For the text-containing cell, return its midpoint in [x, y] coordinate format. 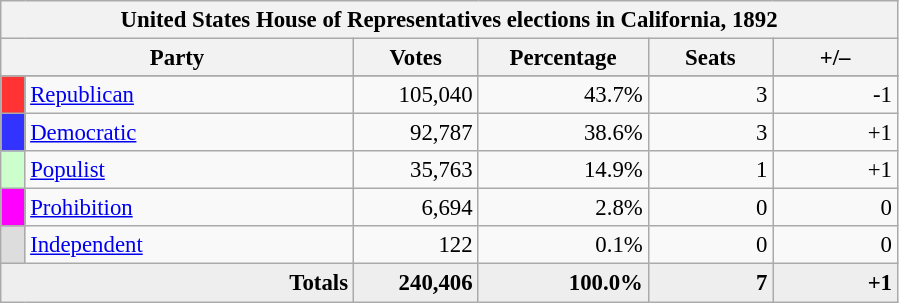
Populist [189, 170]
-1 [836, 95]
35,763 [416, 170]
0.1% [563, 245]
100.0% [563, 283]
122 [416, 245]
14.9% [563, 170]
United States House of Representatives elections in California, 1892 [450, 20]
2.8% [563, 208]
Party [178, 58]
Prohibition [189, 208]
92,787 [416, 133]
+/– [836, 58]
105,040 [416, 95]
Seats [710, 58]
1 [710, 170]
43.7% [563, 95]
Votes [416, 58]
Republican [189, 95]
38.6% [563, 133]
Democratic [189, 133]
7 [710, 283]
Percentage [563, 58]
240,406 [416, 283]
Independent [189, 245]
Totals [178, 283]
6,694 [416, 208]
